Return (X, Y) of the center of cell containing provided text 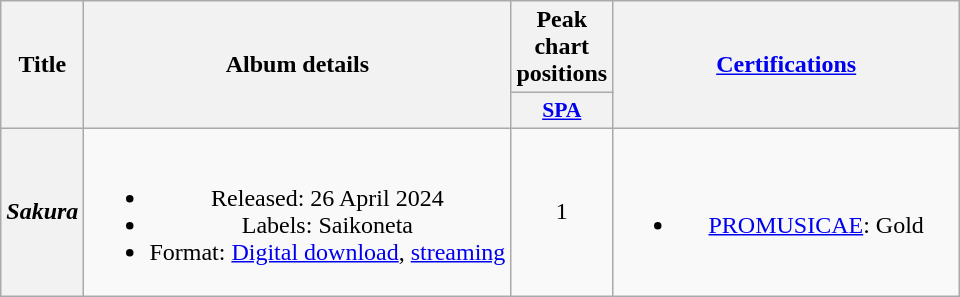
Title (42, 65)
Certifications (786, 65)
Sakura (42, 212)
Released: 26 April 2024Labels: SaikonetaFormat: Digital download, streaming (298, 212)
1 (562, 212)
SPA (562, 111)
Album details (298, 65)
Peak chart positions (562, 47)
PROMUSICAE: Gold (786, 212)
